Output the [X, Y] coordinate of the center of the cell containing the given text.  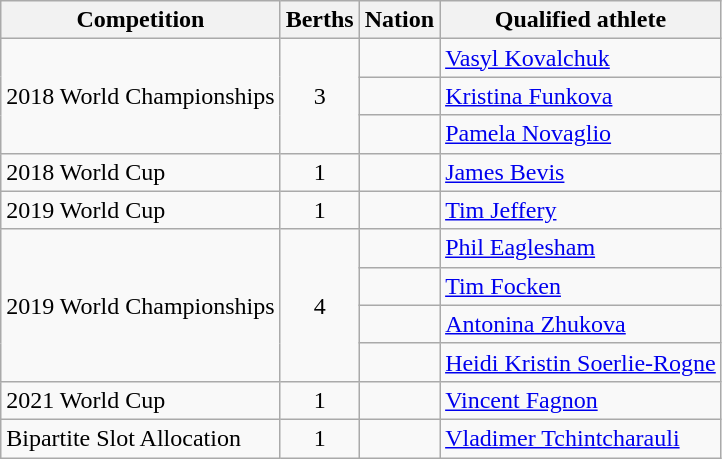
2018 World Championships [140, 96]
Vasyl Kovalchuk [581, 58]
4 [320, 305]
3 [320, 96]
2019 World Cup [140, 210]
Competition [140, 20]
Bipartite Slot Allocation [140, 438]
Qualified athlete [581, 20]
2019 World Championships [140, 305]
Antonina Zhukova [581, 324]
James Bevis [581, 172]
Vincent Fagnon [581, 400]
Berths [320, 20]
2021 World Cup [140, 400]
2018 World Cup [140, 172]
Vladimer Tchintcharauli [581, 438]
Kristina Funkova [581, 96]
Pamela Novaglio [581, 134]
Heidi Kristin Soerlie-Rogne [581, 362]
Tim Focken [581, 286]
Phil Eaglesham [581, 248]
Nation [399, 20]
Tim Jeffery [581, 210]
